Search for the cell housing the specified text and yield its (x, y) center coordinate. 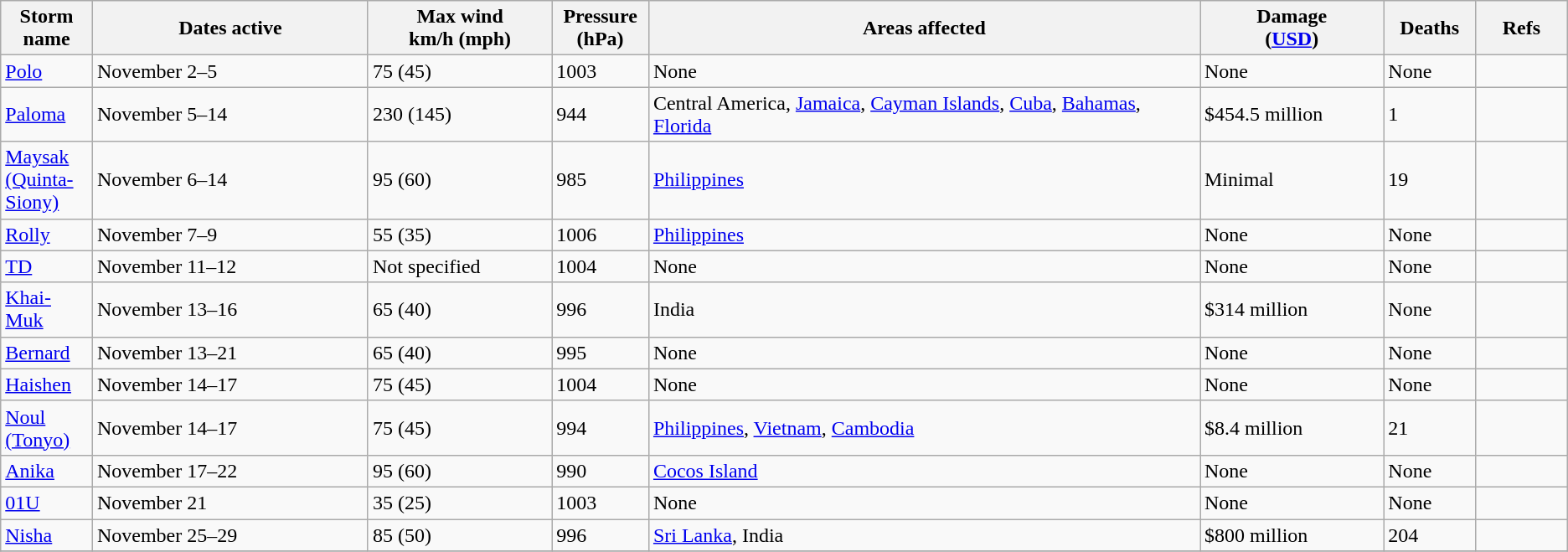
Paloma (47, 114)
35 (25) (459, 503)
01U (47, 503)
995 (601, 353)
November 13–16 (230, 310)
Bernard (47, 353)
$800 million (1292, 535)
November 13–21 (230, 353)
November 2–5 (230, 71)
985 (601, 180)
Storm name (47, 28)
Polo (47, 71)
85 (50) (459, 535)
990 (601, 471)
TD (47, 266)
204 (1430, 535)
Areas affected (924, 28)
Dates active (230, 28)
Khai-Muk (47, 310)
Philippines, Vietnam, Cambodia (924, 427)
Pressure(hPa) (601, 28)
$8.4 million (1292, 427)
944 (601, 114)
November 17–22 (230, 471)
Nisha (47, 535)
India (924, 310)
Haishen (47, 384)
Not specified (459, 266)
Minimal (1292, 180)
Anika (47, 471)
Refs (1521, 28)
Damage(USD) (1292, 28)
19 (1430, 180)
November 25–29 (230, 535)
Rolly (47, 235)
Noul (Tonyo) (47, 427)
230 (145) (459, 114)
55 (35) (459, 235)
November 7–9 (230, 235)
Central America, Jamaica, Cayman Islands, Cuba, Bahamas, Florida (924, 114)
November 6–14 (230, 180)
$454.5 million (1292, 114)
$314 million (1292, 310)
994 (601, 427)
November 11–12 (230, 266)
Max windkm/h (mph) (459, 28)
Sri Lanka, India (924, 535)
21 (1430, 427)
Deaths (1430, 28)
November 5–14 (230, 114)
Maysak (Quinta-Siony) (47, 180)
1 (1430, 114)
1006 (601, 235)
Cocos Island (924, 471)
November 21 (230, 503)
